From the cell containing the given text, extract its center point as (x, y) coordinate. 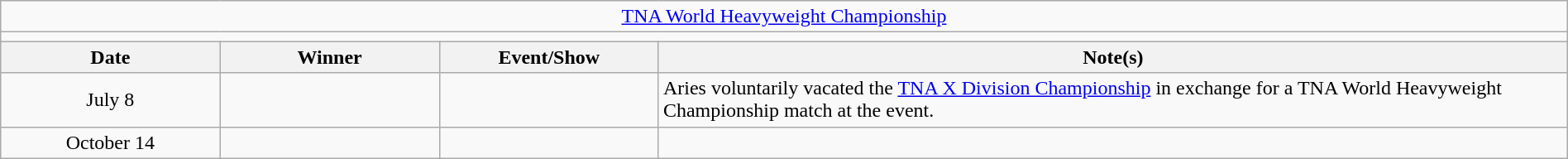
October 14 (111, 142)
July 8 (111, 99)
Aries voluntarily vacated the TNA X Division Championship in exchange for a TNA World Heavyweight Championship match at the event. (1113, 99)
Event/Show (549, 57)
Note(s) (1113, 57)
Date (111, 57)
Winner (329, 57)
TNA World Heavyweight Championship (784, 17)
